For the text-containing cell, return its midpoint in (x, y) coordinate format. 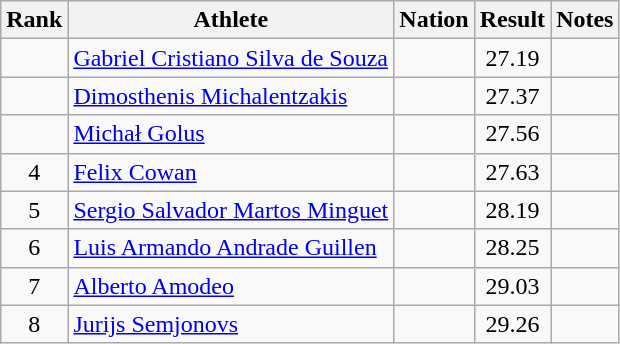
27.63 (512, 172)
Athlete (231, 20)
Nation (434, 20)
29.03 (512, 286)
Dimosthenis Michalentzakis (231, 96)
27.56 (512, 134)
5 (34, 210)
27.19 (512, 58)
Gabriel Cristiano Silva de Souza (231, 58)
4 (34, 172)
27.37 (512, 96)
28.25 (512, 248)
29.26 (512, 324)
28.19 (512, 210)
Luis Armando Andrade Guillen (231, 248)
Sergio Salvador Martos Minguet (231, 210)
Michał Golus (231, 134)
Alberto Amodeo (231, 286)
Rank (34, 20)
Notes (585, 20)
Jurijs Semjonovs (231, 324)
Result (512, 20)
Felix Cowan (231, 172)
7 (34, 286)
8 (34, 324)
6 (34, 248)
